Pinpoint the cell where the given text exists, returning its [x, y] midpoint coordinate. 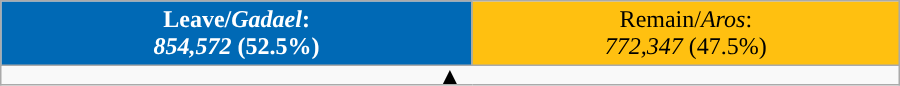
Remain/Aros: 772,347 (47.5%) [686, 34]
Leave/Gadael:854,572 (52.5%) [237, 34]
